Capture the cell that displays the provided text and extract its [X, Y] central coordinate. 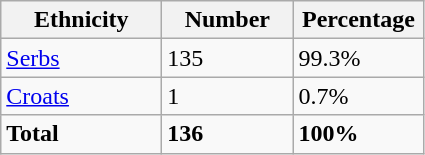
100% [358, 134]
Serbs [82, 58]
Total [82, 134]
Ethnicity [82, 20]
1 [228, 96]
136 [228, 134]
Number [228, 20]
Percentage [358, 20]
Croats [82, 96]
99.3% [358, 58]
135 [228, 58]
0.7% [358, 96]
